Determine the [X, Y] coordinate at the center of the cell enclosing the given text.  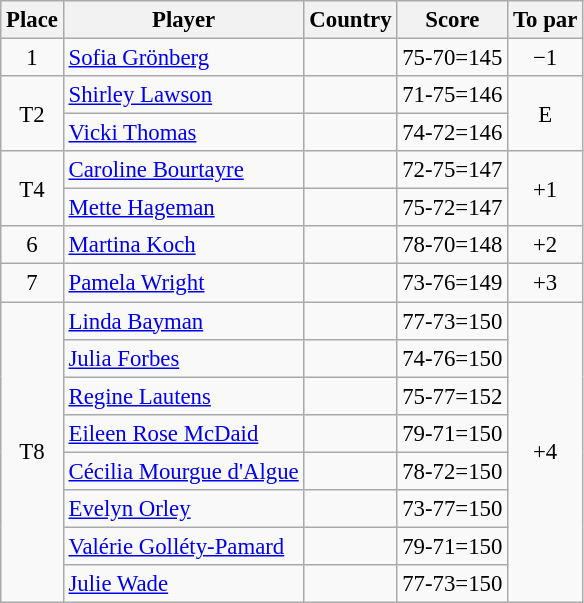
73-76=149 [452, 283]
74-76=150 [452, 358]
T2 [32, 114]
72-75=147 [452, 170]
Cécilia Mourgue d'Algue [184, 471]
+3 [546, 283]
Linda Bayman [184, 321]
T8 [32, 452]
+1 [546, 188]
Score [452, 20]
T4 [32, 188]
7 [32, 283]
Sofia Grönberg [184, 58]
Julie Wade [184, 584]
1 [32, 58]
Player [184, 20]
Regine Lautens [184, 396]
Pamela Wright [184, 283]
75-77=152 [452, 396]
To par [546, 20]
73-77=150 [452, 509]
78-72=150 [452, 471]
75-70=145 [452, 58]
+4 [546, 452]
Valérie Golléty-Pamard [184, 546]
Country [350, 20]
−1 [546, 58]
75-72=147 [452, 208]
74-72=146 [452, 133]
Evelyn Orley [184, 509]
+2 [546, 245]
E [546, 114]
Shirley Lawson [184, 95]
6 [32, 245]
Eileen Rose McDaid [184, 433]
Place [32, 20]
Mette Hageman [184, 208]
Martina Koch [184, 245]
78-70=148 [452, 245]
Vicki Thomas [184, 133]
Caroline Bourtayre [184, 170]
71-75=146 [452, 95]
Julia Forbes [184, 358]
